Scan for the cell matching the given text and deliver its (X, Y) coordinate at center. 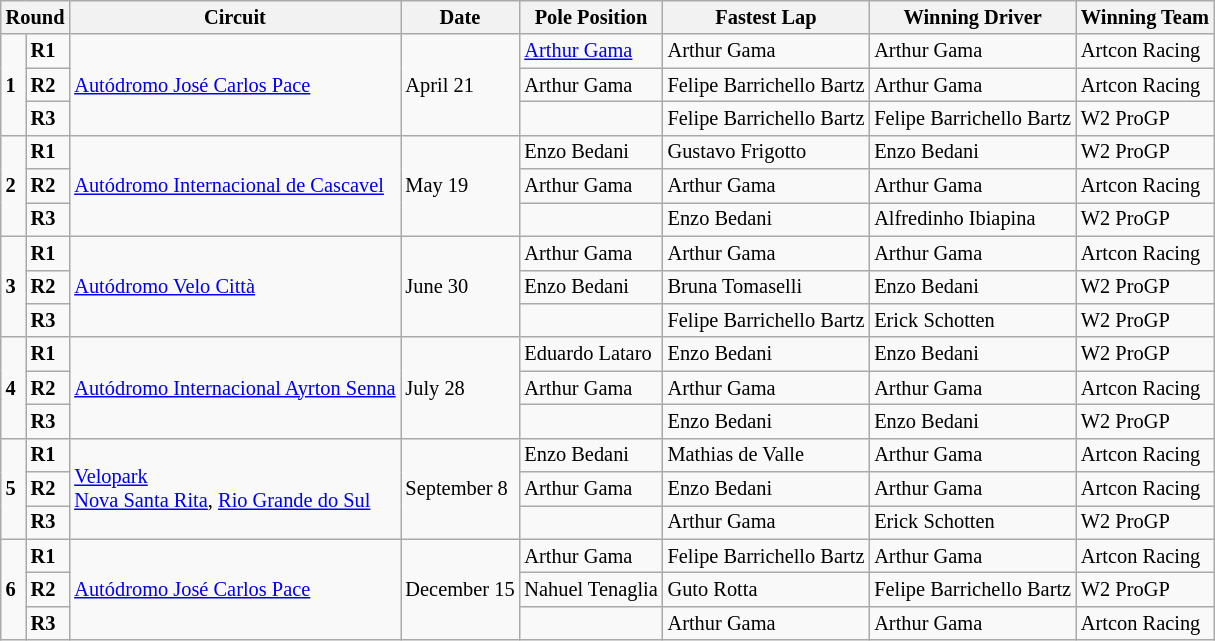
May 19 (460, 186)
Fastest Lap (766, 17)
Round (36, 17)
Winning Team (1145, 17)
April 21 (460, 84)
June 30 (460, 286)
Nahuel Tenaglia (590, 589)
1 (14, 84)
Eduardo Lataro (590, 354)
Autódromo Velo Città (234, 286)
Pole Position (590, 17)
Autódromo Internacional de Cascavel (234, 186)
5 (14, 488)
Autódromo Internacional Ayrton Senna (234, 388)
Guto Rotta (766, 589)
4 (14, 388)
Gustavo Frigotto (766, 152)
VeloparkNova Santa Rita, Rio Grande do Sul (234, 488)
Circuit (234, 17)
Alfredinho Ibiapina (972, 219)
July 28 (460, 388)
Date (460, 17)
September 8 (460, 488)
Mathias de Valle (766, 455)
3 (14, 286)
6 (14, 590)
December 15 (460, 590)
Winning Driver (972, 17)
2 (14, 186)
Bruna Tomaselli (766, 287)
